For the text-containing cell, return its midpoint in (X, Y) coordinate format. 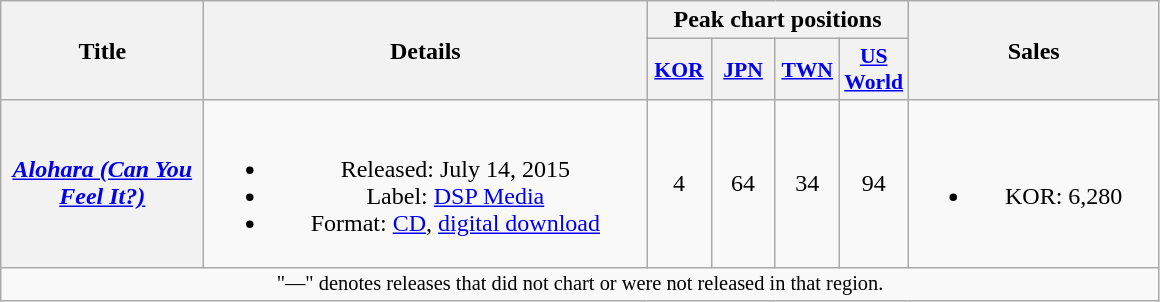
JPN (743, 70)
4 (679, 184)
64 (743, 184)
USWorld (874, 70)
94 (874, 184)
KOR: 6,280 (1034, 184)
TWN (807, 70)
Peak chart positions (778, 20)
Sales (1034, 50)
34 (807, 184)
KOR (679, 70)
Details (426, 50)
"—" denotes releases that did not chart or were not released in that region. (580, 284)
Alohara (Can You Feel It?) (102, 184)
Released: July 14, 2015Label: DSP MediaFormat: CD, digital download (426, 184)
Title (102, 50)
